Find where the given text appears and provide that cell's center as (x, y) coordinate. 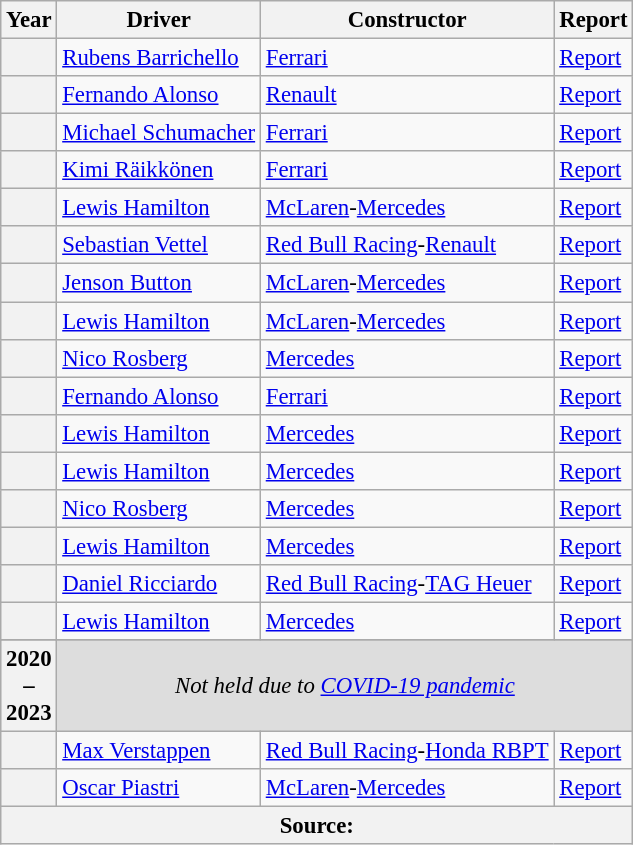
Red Bull Racing-Honda RBPT (406, 751)
Rubens Barrichello (159, 58)
Oscar Piastri (159, 788)
Not held due to COVID-19 pandemic (345, 686)
Driver (159, 20)
Sebastian Vettel (159, 245)
Constructor (406, 20)
Year (29, 20)
Kimi Räikkönen (159, 170)
Daniel Ricciardo (159, 584)
Source: (317, 826)
Jenson Button (159, 283)
2020–2023 (29, 686)
Renault (406, 95)
Red Bull Racing-Renault (406, 245)
Red Bull Racing-TAG Heuer (406, 584)
Max Verstappen (159, 751)
Michael Schumacher (159, 133)
